Provide the [X, Y] coordinate of the cell's center where the given text is located.  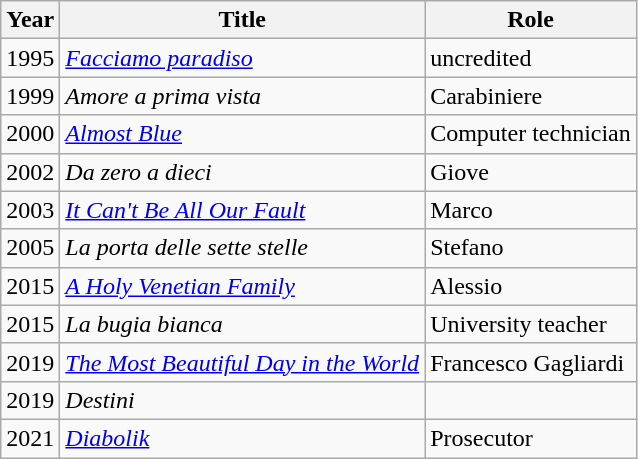
University teacher [531, 324]
Carabiniere [531, 96]
Stefano [531, 248]
2005 [30, 248]
Title [242, 20]
2000 [30, 134]
Destini [242, 400]
It Can't Be All Our Fault [242, 210]
2021 [30, 438]
1995 [30, 58]
La porta delle sette stelle [242, 248]
Diabolik [242, 438]
Amore a prima vista [242, 96]
Role [531, 20]
Facciamo paradiso [242, 58]
Da zero a dieci [242, 172]
1999 [30, 96]
Giove [531, 172]
uncredited [531, 58]
Prosecutor [531, 438]
La bugia bianca [242, 324]
2003 [30, 210]
Marco [531, 210]
A Holy Venetian Family [242, 286]
Year [30, 20]
Almost Blue [242, 134]
The Most Beautiful Day in the World [242, 362]
Francesco Gagliardi [531, 362]
Alessio [531, 286]
2002 [30, 172]
Computer technician [531, 134]
